Detect which cell encompasses the target text, then output its [x, y] center coordinate. 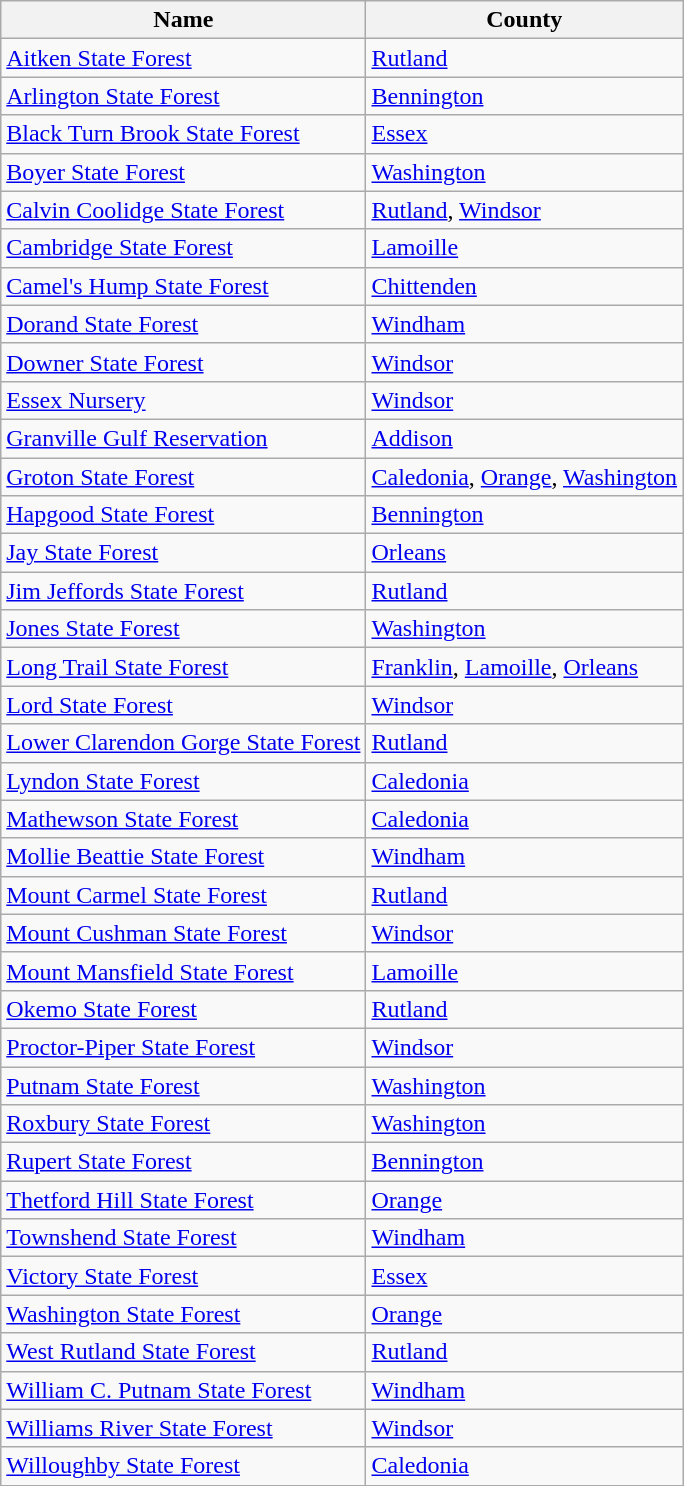
Aitken State Forest [184, 58]
Black Turn Brook State Forest [184, 134]
Mollie Beattie State Forest [184, 857]
Name [184, 20]
Hapgood State Forest [184, 515]
Camel's Hump State Forest [184, 286]
Rutland, Windsor [524, 210]
Putnam State Forest [184, 1085]
Mathewson State Forest [184, 819]
Roxbury State Forest [184, 1124]
Chittenden [524, 286]
Dorand State Forest [184, 324]
County [524, 20]
Groton State Forest [184, 477]
West Rutland State Forest [184, 1352]
Victory State Forest [184, 1276]
Boyer State Forest [184, 172]
Cambridge State Forest [184, 248]
Lord State Forest [184, 705]
Calvin Coolidge State Forest [184, 210]
Addison [524, 438]
Washington State Forest [184, 1314]
Mount Cushman State Forest [184, 933]
Downer State Forest [184, 362]
Okemo State Forest [184, 1009]
Arlington State Forest [184, 96]
Franklin, Lamoille, Orleans [524, 667]
Rupert State Forest [184, 1162]
Essex Nursery [184, 400]
Caledonia, Orange, Washington [524, 477]
Willoughby State Forest [184, 1466]
Long Trail State Forest [184, 667]
Townshend State Forest [184, 1238]
William C. Putnam State Forest [184, 1390]
Mount Mansfield State Forest [184, 971]
Thetford Hill State Forest [184, 1200]
Mount Carmel State Forest [184, 895]
Granville Gulf Reservation [184, 438]
Lyndon State Forest [184, 781]
Jones State Forest [184, 629]
Orleans [524, 553]
Jay State Forest [184, 553]
Proctor-Piper State Forest [184, 1047]
Williams River State Forest [184, 1428]
Jim Jeffords State Forest [184, 591]
Lower Clarendon Gorge State Forest [184, 743]
